Find where the given text appears and provide that cell's center as [x, y] coordinate. 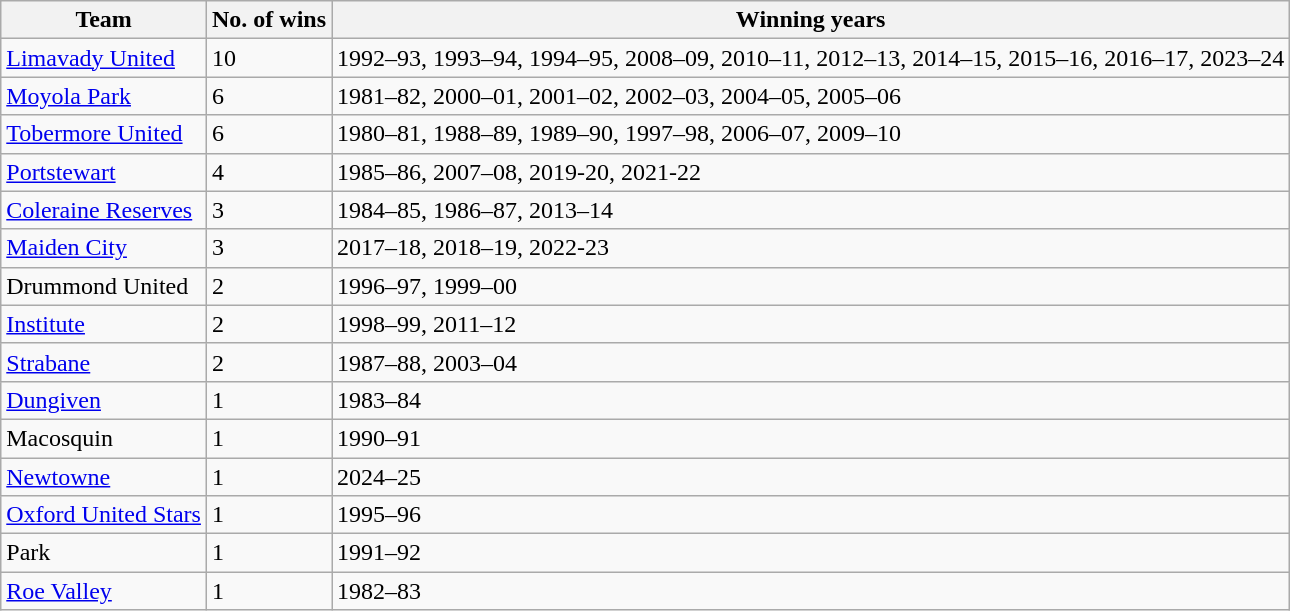
Coleraine Reserves [104, 210]
1992–93, 1993–94, 1994–95, 2008–09, 2010–11, 2012–13, 2014–15, 2015–16, 2016–17, 2023–24 [811, 58]
Team [104, 20]
Drummond United [104, 286]
1983–84 [811, 400]
Institute [104, 324]
2024–25 [811, 477]
4 [268, 172]
1996–97, 1999–00 [811, 286]
Tobermore United [104, 134]
Roe Valley [104, 591]
Moyola Park [104, 96]
2017–18, 2018–19, 2022-23 [811, 248]
1998–99, 2011–12 [811, 324]
1985–86, 2007–08, 2019-20, 2021-22 [811, 172]
1981–82, 2000–01, 2001–02, 2002–03, 2004–05, 2005–06 [811, 96]
No. of wins [268, 20]
1984–85, 1986–87, 2013–14 [811, 210]
Limavady United [104, 58]
Dungiven [104, 400]
1982–83 [811, 591]
Strabane [104, 362]
Newtowne [104, 477]
Portstewart [104, 172]
1990–91 [811, 438]
1980–81, 1988–89, 1989–90, 1997–98, 2006–07, 2009–10 [811, 134]
Macosquin [104, 438]
1987–88, 2003–04 [811, 362]
10 [268, 58]
Park [104, 553]
1995–96 [811, 515]
1991–92 [811, 553]
Oxford United Stars [104, 515]
Maiden City [104, 248]
Winning years [811, 20]
